Pinpoint the cell where the given text exists, returning its (x, y) midpoint coordinate. 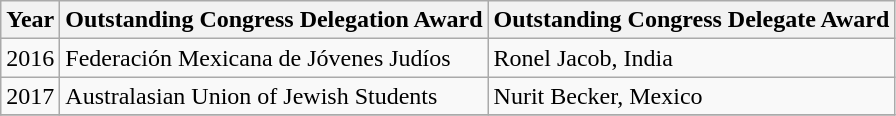
Outstanding Congress Delegation Award (274, 20)
Nurit Becker, Mexico (692, 96)
Year (30, 20)
2016 (30, 58)
Ronel Jacob, India (692, 58)
Outstanding Congress Delegate Award (692, 20)
2017 (30, 96)
Australasian Union of Jewish Students (274, 96)
Federación Mexicana de Jóvenes Judíos (274, 58)
